Capture the cell that displays the provided text and extract its (x, y) central coordinate. 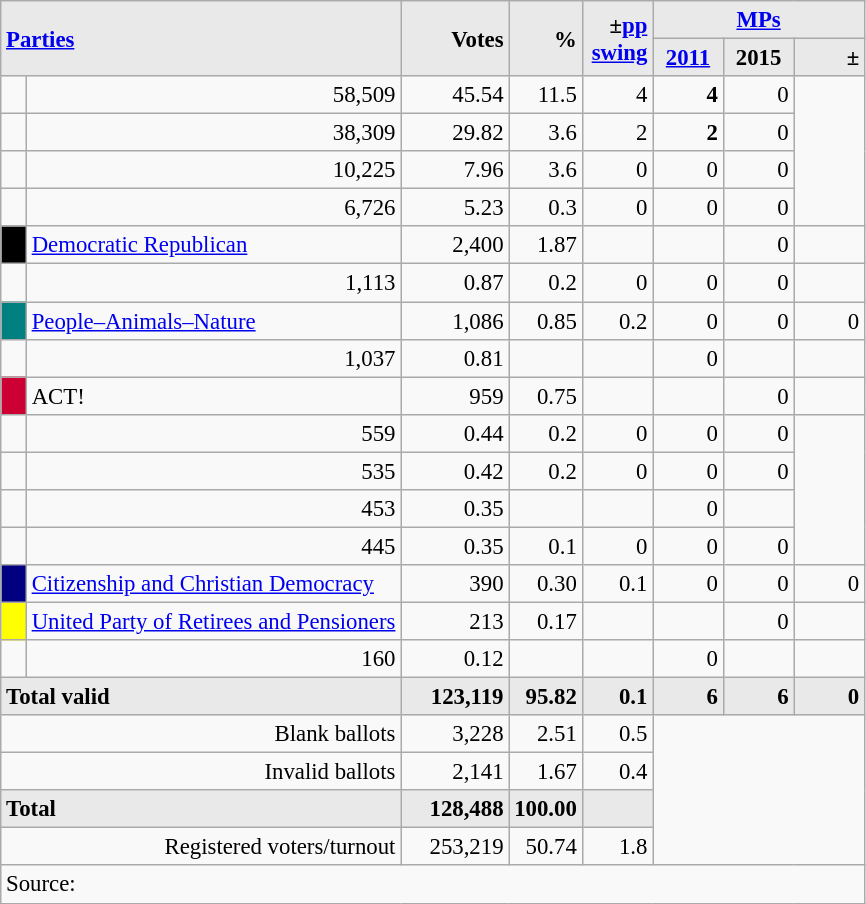
Citizenship and Christian Democracy (213, 584)
Registered voters/turnout (201, 847)
2,141 (455, 772)
Invalid ballots (201, 772)
0.30 (546, 584)
United Party of Retirees and Pensioners (213, 621)
45.54 (455, 95)
Votes (455, 38)
213 (455, 621)
1,113 (213, 283)
11.5 (546, 95)
0.5 (618, 734)
95.82 (546, 697)
0.81 (455, 358)
Source: (433, 885)
3,228 (455, 734)
453 (213, 509)
1.67 (546, 772)
29.82 (455, 133)
0.85 (546, 321)
0.3 (546, 208)
ACT! (213, 396)
0.87 (455, 283)
0.44 (455, 433)
1.8 (618, 847)
390 (455, 584)
0.4 (618, 772)
1,037 (213, 358)
0.42 (455, 471)
559 (213, 433)
Blank ballots (201, 734)
253,219 (455, 847)
50.74 (546, 847)
445 (213, 546)
Total valid (201, 697)
10,225 (213, 170)
2011 (688, 58)
1,086 (455, 321)
± (830, 58)
535 (213, 471)
People–Animals–Nature (213, 321)
0.17 (546, 621)
2015 (758, 58)
959 (455, 396)
2,400 (455, 245)
% (546, 38)
100.00 (546, 809)
Democratic Republican (213, 245)
Total (201, 809)
6,726 (213, 208)
7.96 (455, 170)
±pp swing (618, 38)
2.51 (546, 734)
0.12 (455, 659)
0.75 (546, 396)
MPs (759, 20)
1.87 (546, 245)
123,119 (455, 697)
5.23 (455, 208)
128,488 (455, 809)
160 (213, 659)
Parties (201, 38)
38,309 (213, 133)
58,509 (213, 95)
